Locate the cell with the specified text and output its [X, Y] center coordinate. 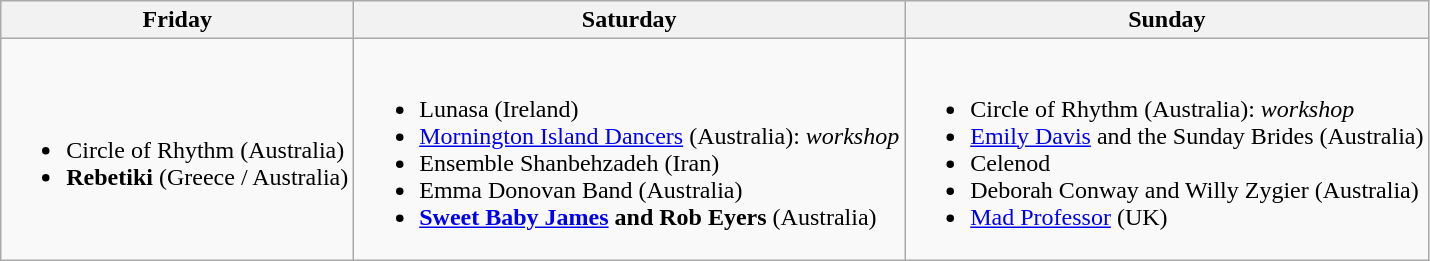
Sunday [1167, 20]
Circle of Rhythm (Australia)Rebetiki (Greece / Australia) [178, 150]
Friday [178, 20]
Saturday [630, 20]
